Provide the (X, Y) coordinate of the cell's center where the given text is located.  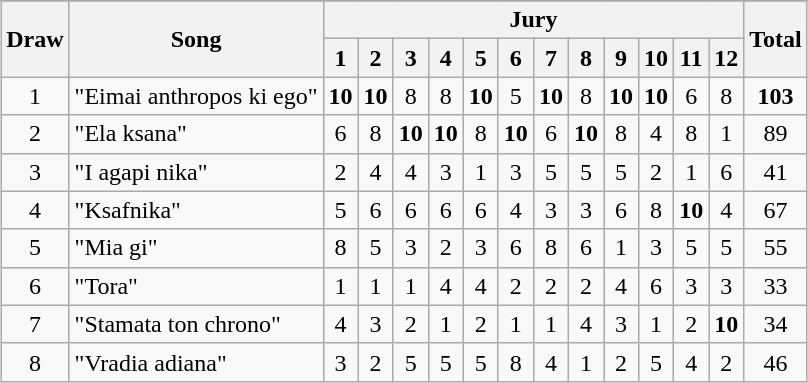
"Stamata ton chrono" (196, 324)
41 (776, 172)
46 (776, 362)
"Ksafnika" (196, 210)
89 (776, 134)
103 (776, 96)
"Vradia adiana" (196, 362)
Jury (534, 20)
"Mia gi" (196, 248)
"Eimai anthropos ki ego" (196, 96)
"I agapi nika" (196, 172)
34 (776, 324)
"Tora" (196, 286)
67 (776, 210)
Song (196, 39)
9 (622, 58)
Total (776, 39)
55 (776, 248)
"Ela ksana" (196, 134)
11 (692, 58)
12 (726, 58)
33 (776, 286)
Draw (35, 39)
